Pinpoint the cell where the given text exists, returning its [X, Y] midpoint coordinate. 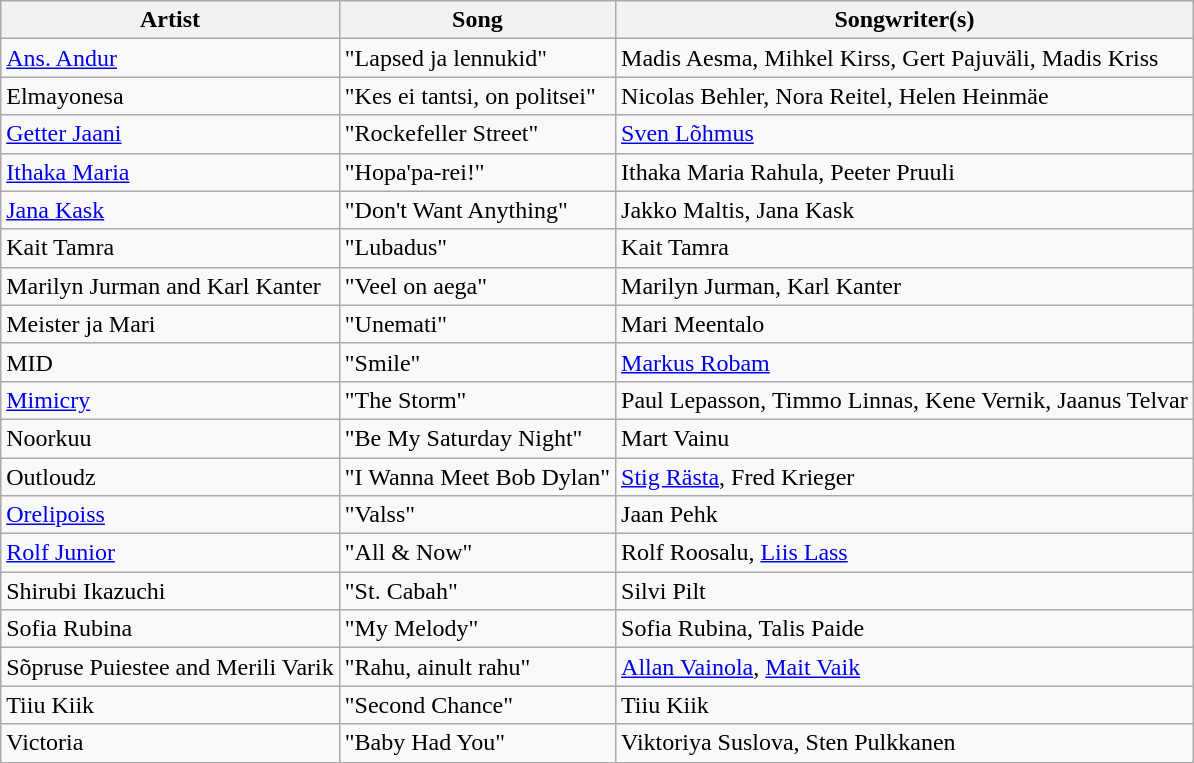
Jana Kask [170, 210]
Songwriter(s) [905, 20]
Viktoriya Suslova, Sten Pulkkanen [905, 743]
Getter Jaani [170, 134]
Nicolas Behler, Nora Reitel, Helen Heinmäe [905, 96]
Ithaka Maria [170, 172]
"Kes ei tantsi, on politsei" [477, 96]
Mart Vainu [905, 438]
Mari Meentalo [905, 324]
Rolf Junior [170, 553]
"Be My Saturday Night" [477, 438]
"The Storm" [477, 400]
"Unemati" [477, 324]
"Lubadus" [477, 248]
"Smile" [477, 362]
Outloudz [170, 477]
Ithaka Maria Rahula, Peeter Pruuli [905, 172]
"All & Now" [477, 553]
"Don't Want Anything" [477, 210]
Shirubi Ikazuchi [170, 591]
Rolf Roosalu, Liis Lass [905, 553]
Marilyn Jurman and Karl Kanter [170, 286]
"I Wanna Meet Bob Dylan" [477, 477]
Sven Lõhmus [905, 134]
Jakko Maltis, Jana Kask [905, 210]
Victoria [170, 743]
Allan Vainola, Mait Vaik [905, 667]
Sõpruse Puiestee and Merili Varik [170, 667]
MID [170, 362]
Jaan Pehk [905, 515]
Sofia Rubina, Talis Paide [905, 629]
Silvi Pilt [905, 591]
"Valss" [477, 515]
Sofia Rubina [170, 629]
"St. Cabah" [477, 591]
Orelipoiss [170, 515]
"My Melody" [477, 629]
Marilyn Jurman, Karl Kanter [905, 286]
Elmayonesa [170, 96]
Ans. Andur [170, 58]
Meister ja Mari [170, 324]
Madis Aesma, Mihkel Kirss, Gert Pajuväli, Madis Kriss [905, 58]
"Rockefeller Street" [477, 134]
Paul Lepasson, Timmo Linnas, Kene Vernik, Jaanus Telvar [905, 400]
Mimicry [170, 400]
"Second Chance" [477, 705]
"Baby Had You" [477, 743]
"Hopa'pa-rei!" [477, 172]
Markus Robam [905, 362]
"Rahu, ainult rahu" [477, 667]
Song [477, 20]
Artist [170, 20]
"Lapsed ja lennukid" [477, 58]
Noorkuu [170, 438]
"Veel on aega" [477, 286]
Stig Rästa, Fred Krieger [905, 477]
